Search for the cell housing the specified text and yield its [x, y] center coordinate. 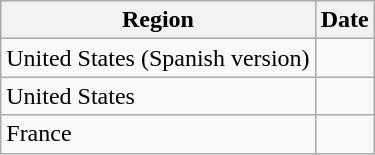
United States (Spanish version) [158, 58]
United States [158, 96]
Date [344, 20]
Region [158, 20]
France [158, 134]
